Extract the [X, Y] coordinate from the center of the cell holding the provided text.  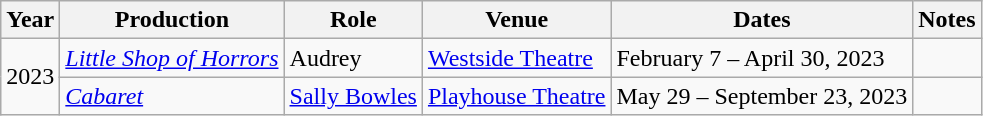
Little Shop of Horrors [172, 58]
Role [353, 20]
Notes [947, 20]
Audrey [353, 58]
Venue [516, 20]
Dates [762, 20]
Sally Bowles [353, 96]
Playhouse Theatre [516, 96]
Production [172, 20]
Westside Theatre [516, 58]
February 7 – April 30, 2023 [762, 58]
2023 [30, 77]
Year [30, 20]
May 29 – September 23, 2023 [762, 96]
Cabaret [172, 96]
